Return the (x, y) coordinate for the center point of the cell that contains the specified text.  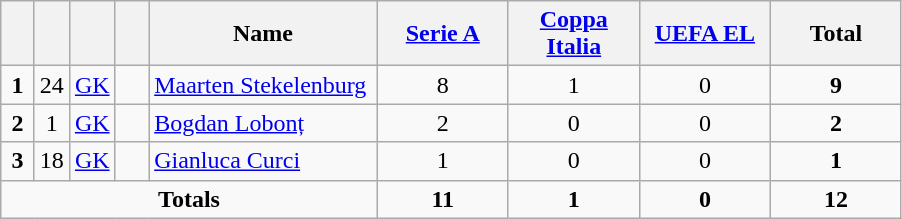
Serie A (442, 34)
18 (52, 161)
12 (836, 199)
Coppa Italia (574, 34)
Name (264, 34)
Bogdan Lobonț (264, 123)
Total (836, 34)
24 (52, 85)
UEFA EL (704, 34)
11 (442, 199)
3 (18, 161)
8 (442, 85)
Totals (189, 199)
Gianluca Curci (264, 161)
9 (836, 85)
Maarten Stekelenburg (264, 85)
